Output the (X, Y) coordinate of the center of the cell containing the given text.  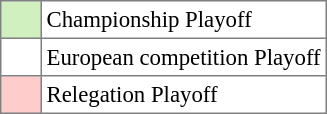
Championship Playoff (184, 20)
Relegation Playoff (184, 95)
European competition Playoff (184, 57)
